Detect which cell encompasses the target text, then output its (X, Y) center coordinate. 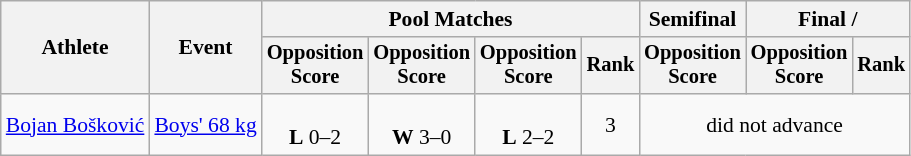
Event (205, 48)
Bojan Bošković (76, 124)
L 2–2 (528, 124)
L 0–2 (316, 124)
Semifinal (692, 19)
W 3–0 (422, 124)
3 (611, 124)
Athlete (76, 48)
did not advance (774, 124)
Pool Matches (450, 19)
Boys' 68 kg (205, 124)
Final / (828, 19)
